For the text-containing cell, return its midpoint in (x, y) coordinate format. 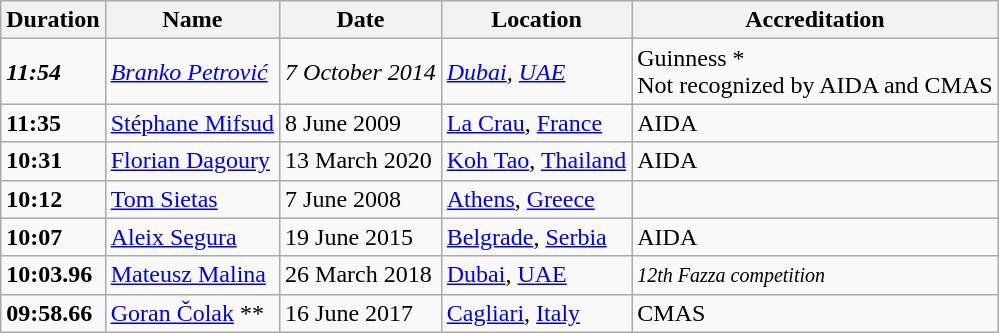
Athens, Greece (536, 199)
Name (192, 20)
Duration (53, 20)
10:03.96 (53, 275)
Location (536, 20)
Date (361, 20)
26 March 2018 (361, 275)
16 June 2017 (361, 313)
Stéphane Mifsud (192, 123)
La Crau, France (536, 123)
10:12 (53, 199)
Guinness *Not recognized by AIDA and CMAS (815, 72)
19 June 2015 (361, 237)
Cagliari, Italy (536, 313)
Accreditation (815, 20)
10:31 (53, 161)
Tom Sietas (192, 199)
7 October 2014 (361, 72)
09:58.66 (53, 313)
Goran Čolak ** (192, 313)
13 March 2020 (361, 161)
Belgrade, Serbia (536, 237)
Mateusz Malina (192, 275)
11:54 (53, 72)
12th Fazza competition (815, 275)
11:35 (53, 123)
8 June 2009 (361, 123)
Branko Petrović (192, 72)
CMAS (815, 313)
10:07 (53, 237)
7 June 2008 (361, 199)
Florian Dagoury (192, 161)
Koh Tao, Thailand (536, 161)
Aleix Segura (192, 237)
